Find where the given text appears and provide that cell's center as [x, y] coordinate. 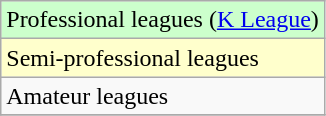
Amateur leagues [163, 96]
Professional leagues (K League) [163, 20]
Semi-professional leagues [163, 58]
